Search for the cell housing the specified text and yield its (X, Y) center coordinate. 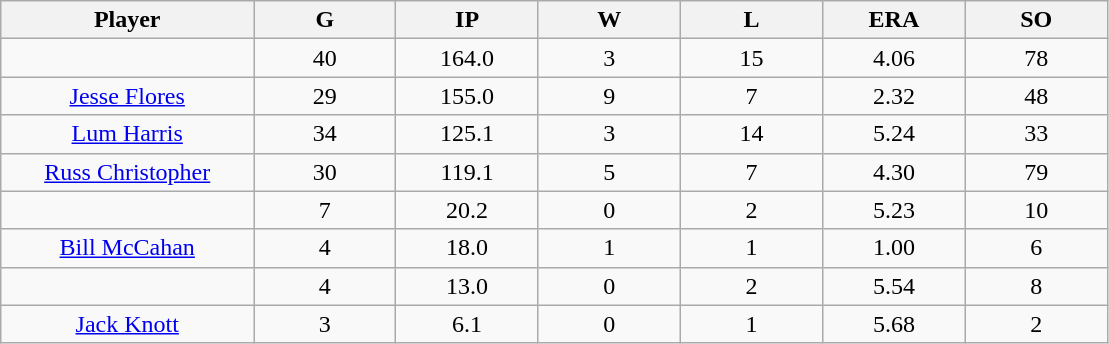
14 (751, 134)
4.06 (894, 58)
5.24 (894, 134)
W (609, 20)
33 (1036, 134)
78 (1036, 58)
20.2 (467, 210)
119.1 (467, 172)
10 (1036, 210)
30 (325, 172)
6 (1036, 248)
2.32 (894, 96)
15 (751, 58)
Russ Christopher (128, 172)
34 (325, 134)
13.0 (467, 286)
5.68 (894, 324)
G (325, 20)
5 (609, 172)
9 (609, 96)
155.0 (467, 96)
5.23 (894, 210)
48 (1036, 96)
164.0 (467, 58)
1.00 (894, 248)
ERA (894, 20)
Bill McCahan (128, 248)
IP (467, 20)
40 (325, 58)
79 (1036, 172)
Jack Knott (128, 324)
29 (325, 96)
18.0 (467, 248)
125.1 (467, 134)
L (751, 20)
Player (128, 20)
Jesse Flores (128, 96)
Lum Harris (128, 134)
5.54 (894, 286)
6.1 (467, 324)
8 (1036, 286)
4.30 (894, 172)
SO (1036, 20)
